Determine the [x, y] coordinate at the center of the cell enclosing the given text.  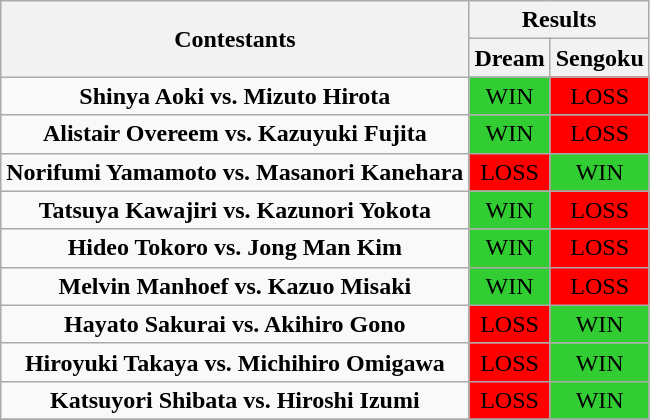
Hiroyuki Takaya vs. Michihiro Omigawa [235, 362]
Tatsuya Kawajiri vs. Kazunori Yokota [235, 210]
Sengoku [600, 58]
Hideo Tokoro vs. Jong Man Kim [235, 248]
Results [559, 20]
Katsuyori Shibata vs. Hiroshi Izumi [235, 400]
Melvin Manhoef vs. Kazuo Misaki [235, 286]
Norifumi Yamamoto vs. Masanori Kanehara [235, 172]
Hayato Sakurai vs. Akihiro Gono [235, 324]
Alistair Overeem vs. Kazuyuki Fujita [235, 134]
Shinya Aoki vs. Mizuto Hirota [235, 96]
Contestants [235, 39]
Dream [510, 58]
